Find where the given text appears and provide that cell's center as (x, y) coordinate. 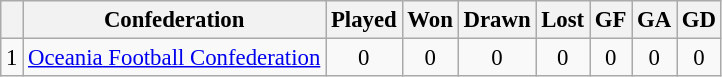
1 (12, 58)
Won (430, 20)
GF (611, 20)
Lost (563, 20)
Played (364, 20)
GA (654, 20)
Drawn (497, 20)
Oceania Football Confederation (174, 58)
Confederation (174, 20)
GD (698, 20)
